Find where the given text appears and provide that cell's center as (x, y) coordinate. 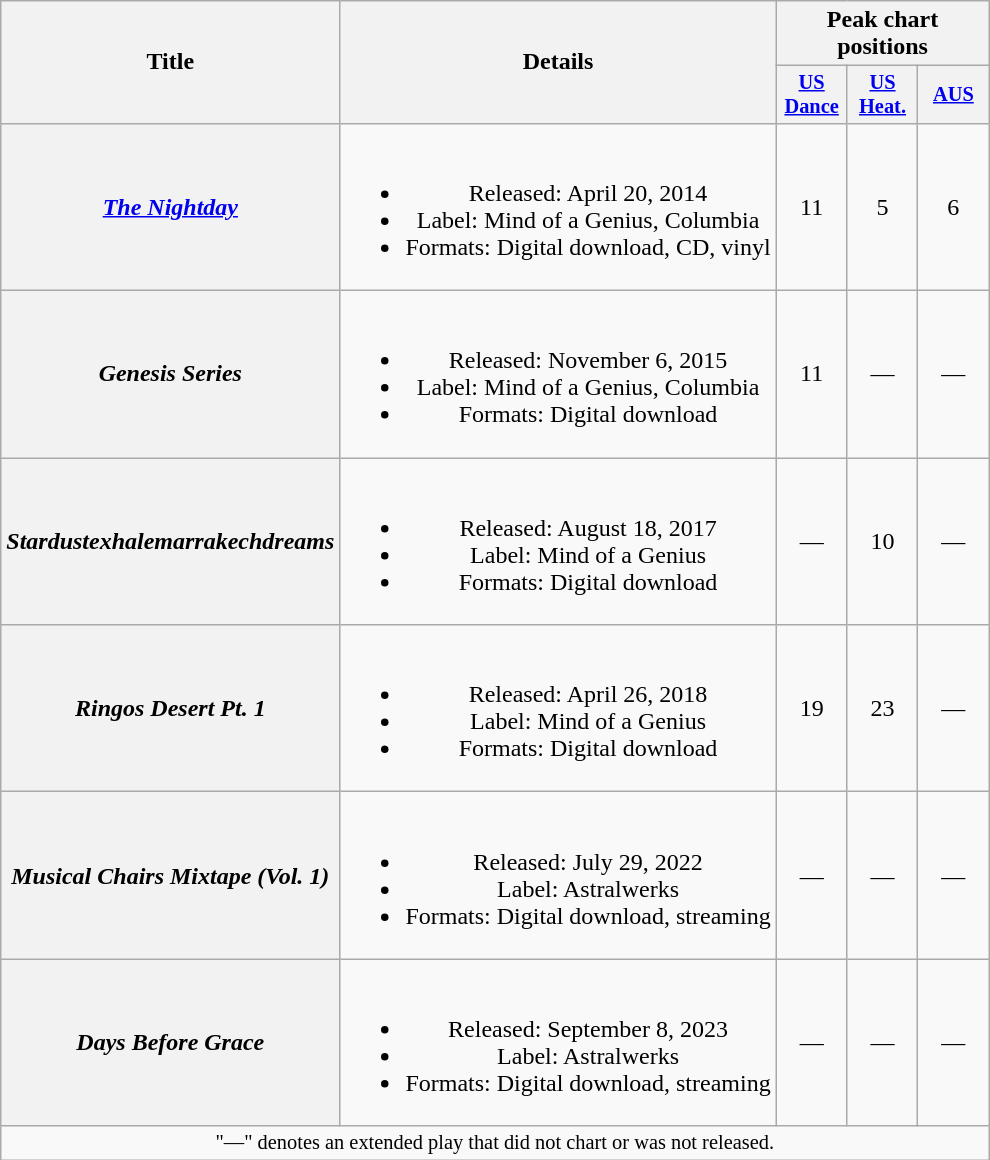
19 (812, 708)
5 (882, 206)
Released: April 26, 2018Label: Mind of a GeniusFormats: Digital download (558, 708)
The Nightday (170, 206)
USHeat. (882, 95)
Released: July 29, 2022Label: AstralwerksFormats: Digital download, streaming (558, 876)
Released: November 6, 2015Label: Mind of a Genius, ColumbiaFormats: Digital download (558, 374)
Musical Chairs Mixtape (Vol. 1) (170, 876)
Released: April 20, 2014Label: Mind of a Genius, ColumbiaFormats: Digital download, CD, vinyl (558, 206)
10 (882, 542)
Days Before Grace (170, 1042)
"—" denotes an extended play that did not chart or was not released. (495, 1143)
6 (954, 206)
Genesis Series (170, 374)
Ringos Desert Pt. 1 (170, 708)
AUS (954, 95)
Peak chart positions (882, 34)
Details (558, 62)
Title (170, 62)
23 (882, 708)
Released: August 18, 2017Label: Mind of a GeniusFormats: Digital download (558, 542)
USDance (812, 95)
Released: September 8, 2023Label: AstralwerksFormats: Digital download, streaming (558, 1042)
Stardustexhalemarrakechdreams (170, 542)
